Search for the cell housing the specified text and yield its (X, Y) center coordinate. 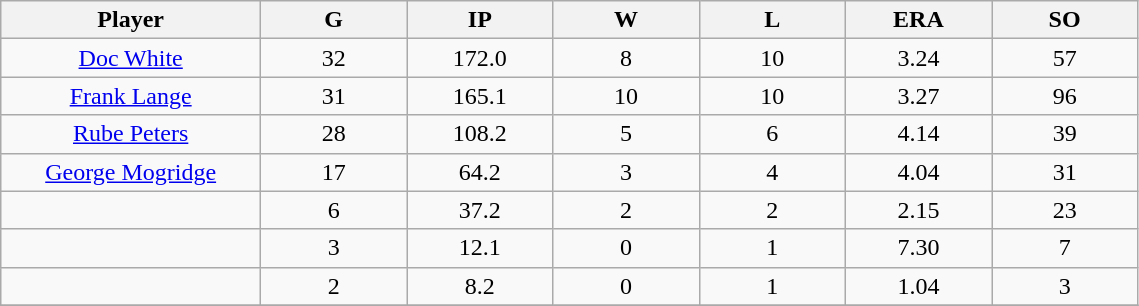
108.2 (480, 134)
4.14 (918, 134)
172.0 (480, 58)
165.1 (480, 96)
12.1 (480, 248)
W (626, 20)
4 (772, 172)
8 (626, 58)
G (334, 20)
37.2 (480, 210)
7.30 (918, 248)
96 (1065, 96)
64.2 (480, 172)
L (772, 20)
George Mogridge (131, 172)
1.04 (918, 286)
3.27 (918, 96)
Player (131, 20)
7 (1065, 248)
8.2 (480, 286)
4.04 (918, 172)
57 (1065, 58)
Frank Lange (131, 96)
3.24 (918, 58)
IP (480, 20)
ERA (918, 20)
Doc White (131, 58)
32 (334, 58)
5 (626, 134)
17 (334, 172)
Rube Peters (131, 134)
2.15 (918, 210)
SO (1065, 20)
39 (1065, 134)
23 (1065, 210)
28 (334, 134)
